Return the (x, y) coordinate for the center point of the cell that contains the specified text.  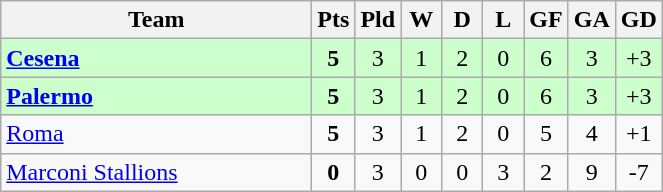
Marconi Stallions (156, 172)
Pld (378, 20)
GA (592, 20)
Cesena (156, 58)
Team (156, 20)
GD (638, 20)
Palermo (156, 96)
GF (546, 20)
W (422, 20)
+1 (638, 134)
4 (592, 134)
Roma (156, 134)
9 (592, 172)
D (462, 20)
Pts (334, 20)
L (504, 20)
-7 (638, 172)
